Provide the (x, y) coordinate of the cell's center where the given text is located.  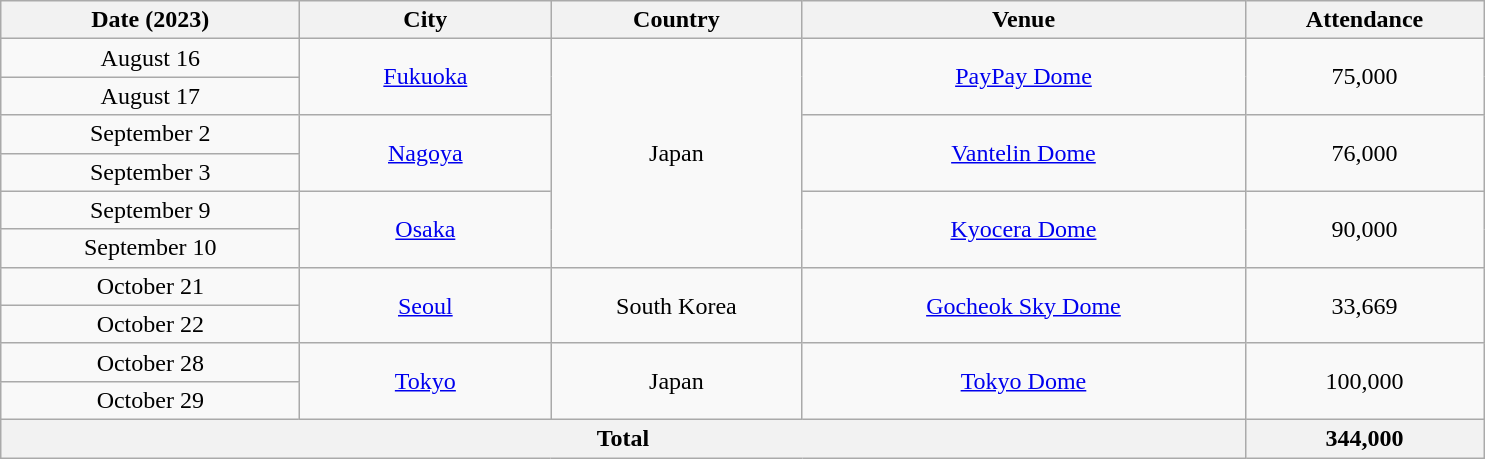
Country (676, 20)
August 16 (150, 58)
September 10 (150, 248)
October 29 (150, 400)
Osaka (426, 229)
Venue (1024, 20)
Total (623, 438)
August 17 (150, 96)
PayPay Dome (1024, 77)
October 28 (150, 362)
75,000 (1364, 77)
Tokyo (426, 381)
33,669 (1364, 305)
South Korea (676, 305)
Seoul (426, 305)
City (426, 20)
September 2 (150, 134)
Date (2023) (150, 20)
Fukuoka (426, 77)
90,000 (1364, 229)
October 21 (150, 286)
76,000 (1364, 153)
October 22 (150, 324)
September 9 (150, 210)
Kyocera Dome (1024, 229)
Gocheok Sky Dome (1024, 305)
Vantelin Dome (1024, 153)
344,000 (1364, 438)
Nagoya (426, 153)
September 3 (150, 172)
100,000 (1364, 381)
Tokyo Dome (1024, 381)
Attendance (1364, 20)
